Extract the (X, Y) coordinate from the center of the cell holding the provided text.  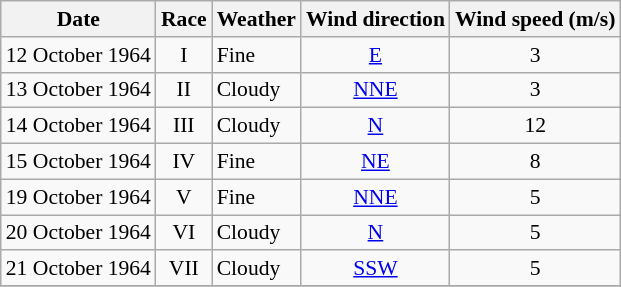
Date (78, 19)
21 October 1964 (78, 269)
VII (184, 269)
NE (376, 162)
III (184, 126)
8 (535, 162)
Wind speed (m/s) (535, 19)
Weather (256, 19)
15 October 1964 (78, 162)
19 October 1964 (78, 197)
SSW (376, 269)
20 October 1964 (78, 233)
14 October 1964 (78, 126)
VI (184, 233)
Race (184, 19)
V (184, 197)
IV (184, 162)
II (184, 90)
12 (535, 126)
E (376, 55)
13 October 1964 (78, 90)
I (184, 55)
Wind direction (376, 19)
12 October 1964 (78, 55)
